Identify which cell holds the provided text, then report its (X, Y) central coordinate. 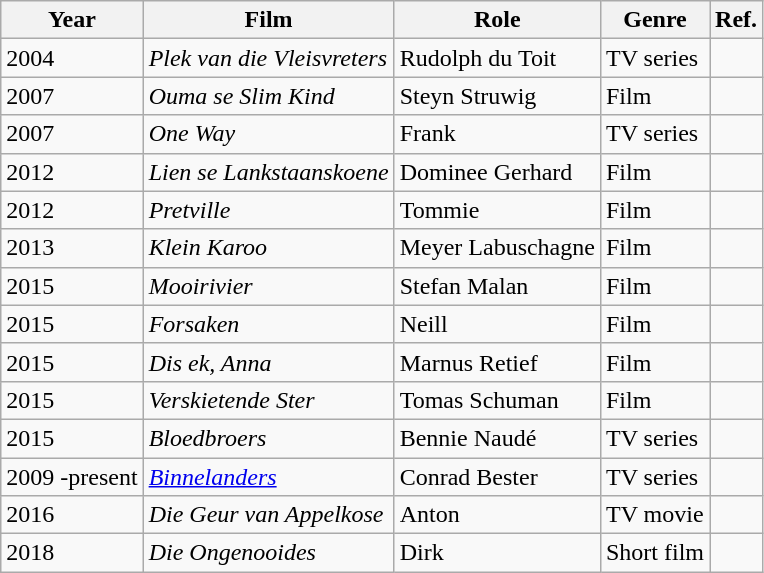
TV movie (654, 515)
Frank (497, 134)
Neill (497, 324)
Plek van die Vleisvreters (268, 58)
2013 (72, 248)
Marnus Retief (497, 362)
2009 -present (72, 477)
2004 (72, 58)
Die Geur van Appelkose (268, 515)
Die Ongenooides (268, 553)
Role (497, 20)
Short film (654, 553)
Tomas Schuman (497, 400)
Lien se Lankstaanskoene (268, 172)
Pretville (268, 210)
Conrad Bester (497, 477)
2018 (72, 553)
Meyer Labuschagne (497, 248)
Tommie (497, 210)
Anton (497, 515)
Ref. (736, 20)
Ouma se Slim Kind (268, 96)
Stefan Malan (497, 286)
Mooirivier (268, 286)
Klein Karoo (268, 248)
Rudolph du Toit (497, 58)
Verskietende Ster (268, 400)
Forsaken (268, 324)
Bennie Naudé (497, 438)
One Way (268, 134)
Bloedbroers (268, 438)
Steyn Struwig (497, 96)
Genre (654, 20)
Year (72, 20)
Dominee Gerhard (497, 172)
Binnelanders (268, 477)
Dis ek, Anna (268, 362)
Dirk (497, 553)
2016 (72, 515)
